For the text-containing cell, return its midpoint in [X, Y] coordinate format. 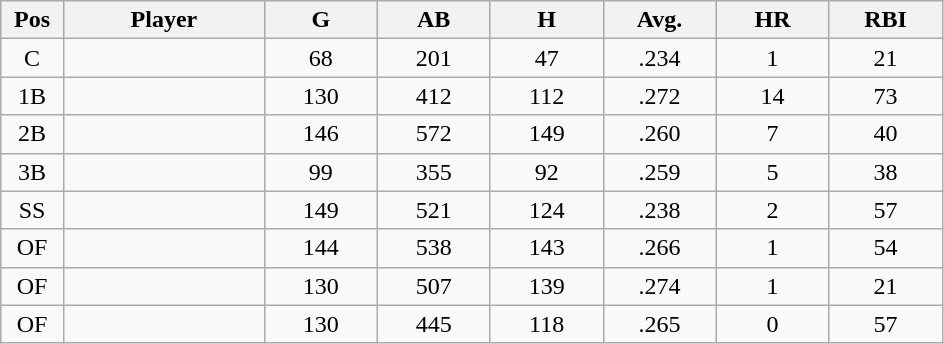
139 [546, 286]
.234 [660, 58]
1B [32, 96]
H [546, 20]
2 [772, 210]
201 [434, 58]
Pos [32, 20]
54 [886, 248]
C [32, 58]
73 [886, 96]
99 [320, 172]
538 [434, 248]
143 [546, 248]
SS [32, 210]
0 [772, 324]
412 [434, 96]
68 [320, 58]
92 [546, 172]
40 [886, 134]
118 [546, 324]
AB [434, 20]
G [320, 20]
521 [434, 210]
146 [320, 134]
572 [434, 134]
124 [546, 210]
.265 [660, 324]
.238 [660, 210]
144 [320, 248]
7 [772, 134]
RBI [886, 20]
3B [32, 172]
Avg. [660, 20]
.259 [660, 172]
.266 [660, 248]
38 [886, 172]
14 [772, 96]
445 [434, 324]
5 [772, 172]
.260 [660, 134]
507 [434, 286]
.272 [660, 96]
2B [32, 134]
112 [546, 96]
Player [164, 20]
47 [546, 58]
.274 [660, 286]
HR [772, 20]
355 [434, 172]
